Provide the [x, y] coordinate of the cell's center where the given text is located.  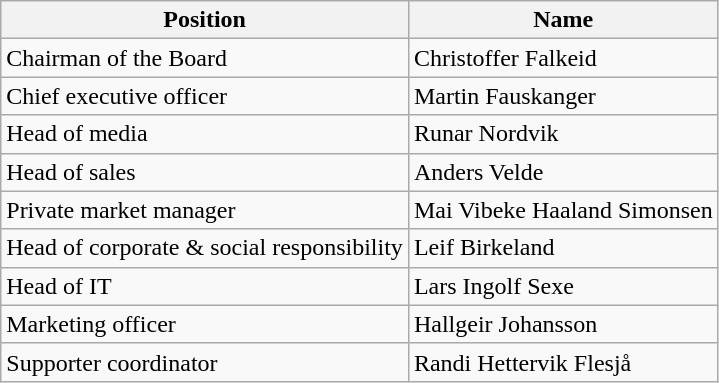
Anders Velde [563, 172]
Head of sales [205, 172]
Hallgeir Johansson [563, 324]
Leif Birkeland [563, 248]
Name [563, 20]
Supporter coordinator [205, 362]
Randi Hettervik Flesjå [563, 362]
Runar Nordvik [563, 134]
Head of IT [205, 286]
Chief executive officer [205, 96]
Mai Vibeke Haaland Simonsen [563, 210]
Marketing officer [205, 324]
Head of media [205, 134]
Private market manager [205, 210]
Martin Fauskanger [563, 96]
Lars Ingolf Sexe [563, 286]
Christoffer Falkeid [563, 58]
Head of corporate & social responsibility [205, 248]
Chairman of the Board [205, 58]
Position [205, 20]
